Extract the [X, Y] coordinate from the center of the cell holding the provided text.  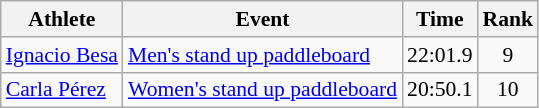
Men's stand up paddleboard [262, 55]
20:50.1 [440, 90]
Event [262, 19]
10 [508, 90]
Carla Pérez [62, 90]
9 [508, 55]
Rank [508, 19]
Athlete [62, 19]
Time [440, 19]
22:01.9 [440, 55]
Women's stand up paddleboard [262, 90]
Ignacio Besa [62, 55]
